Search for the cell housing the specified text and yield its (x, y) center coordinate. 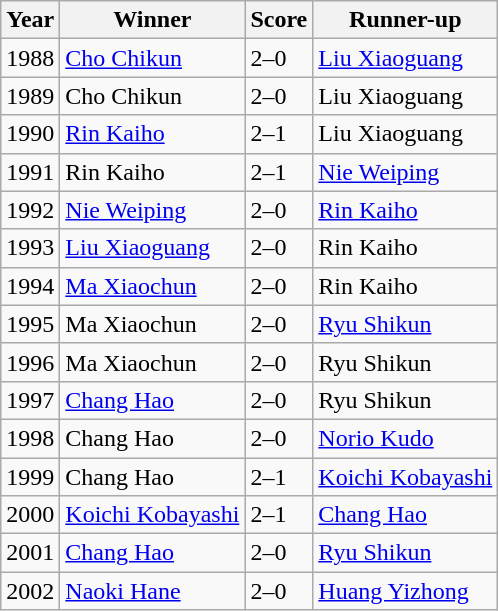
Year (30, 20)
1988 (30, 58)
1989 (30, 96)
Norio Kudo (406, 438)
Score (279, 20)
Huang Yizhong (406, 591)
Naoki Hane (152, 591)
1998 (30, 438)
1994 (30, 286)
1993 (30, 248)
1997 (30, 400)
1990 (30, 134)
1991 (30, 172)
Runner-up (406, 20)
2000 (30, 515)
2002 (30, 591)
1999 (30, 477)
Winner (152, 20)
1995 (30, 324)
1992 (30, 210)
2001 (30, 553)
1996 (30, 362)
